Extract the [X, Y] coordinate from the center of the cell holding the provided text.  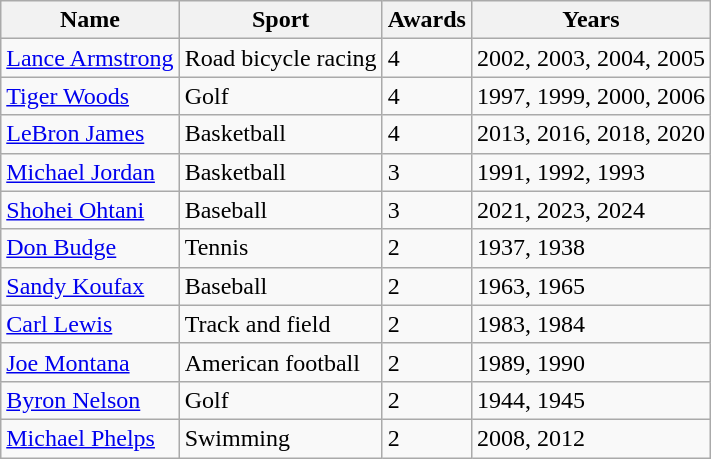
2021, 2023, 2024 [590, 210]
Carl Lewis [90, 324]
Michael Phelps [90, 438]
Road bicycle racing [280, 58]
American football [280, 362]
Tiger Woods [90, 96]
Track and field [280, 324]
Swimming [280, 438]
1937, 1938 [590, 248]
Sport [280, 20]
Don Budge [90, 248]
Michael Jordan [90, 172]
Byron Nelson [90, 400]
Joe Montana [90, 362]
2002, 2003, 2004, 2005 [590, 58]
1963, 1965 [590, 286]
1991, 1992, 1993 [590, 172]
Awards [426, 20]
2008, 2012 [590, 438]
LeBron James [90, 134]
1983, 1984 [590, 324]
1989, 1990 [590, 362]
1997, 1999, 2000, 2006 [590, 96]
Shohei Ohtani [90, 210]
2013, 2016, 2018, 2020 [590, 134]
Tennis [280, 248]
1944, 1945 [590, 400]
Years [590, 20]
Name [90, 20]
Lance Armstrong [90, 58]
Sandy Koufax [90, 286]
